Search for the cell housing the specified text and yield its [x, y] center coordinate. 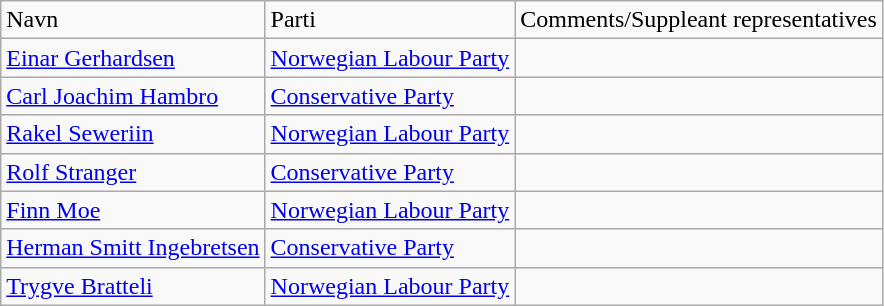
Herman Smitt Ingebretsen [133, 248]
Rolf Stranger [133, 172]
Parti [390, 20]
Comments/Suppleant representatives [699, 20]
Navn [133, 20]
Einar Gerhardsen [133, 58]
Trygve Bratteli [133, 286]
Rakel Seweriin [133, 134]
Finn Moe [133, 210]
Carl Joachim Hambro [133, 96]
